Provide the (x, y) coordinate of the cell's center where the given text is located.  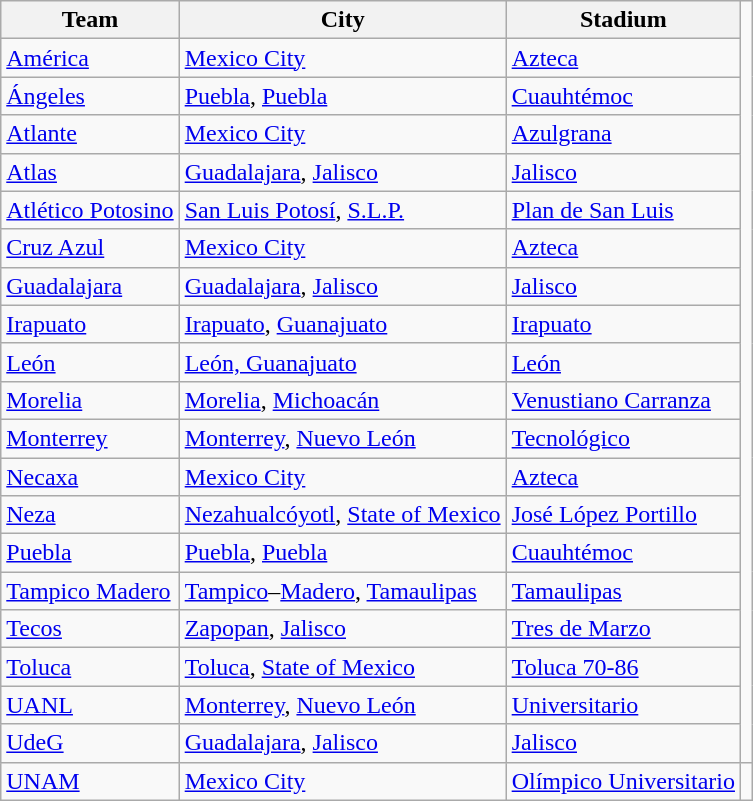
Tres de Marzo (623, 629)
UdeG (90, 743)
UANL (90, 705)
Team (90, 20)
Stadium (623, 20)
Nezahualcóyotl, State of Mexico (342, 515)
Morelia, Michoacán (342, 400)
Monterrey (90, 438)
Atlante (90, 134)
Atlas (90, 172)
Tecnológico (623, 438)
Olímpico Universitario (623, 781)
León, Guanajuato (342, 362)
UNAM (90, 781)
Necaxa (90, 477)
Puebla (90, 553)
Ángeles (90, 96)
Morelia (90, 400)
Tampico–Madero, Tamaulipas (342, 591)
Tecos (90, 629)
Atlético Potosino (90, 210)
Tampico Madero (90, 591)
América (90, 58)
Azulgrana (623, 134)
Plan de San Luis (623, 210)
Neza (90, 515)
Tamaulipas (623, 591)
Toluca, State of Mexico (342, 667)
Irapuato, Guanajuato (342, 324)
Toluca (90, 667)
Toluca 70-86 (623, 667)
Guadalajara (90, 286)
Universitario (623, 705)
City (342, 20)
Zapopan, Jalisco (342, 629)
San Luis Potosí, S.L.P. (342, 210)
Venustiano Carranza (623, 400)
Cruz Azul (90, 248)
José López Portillo (623, 515)
